Pinpoint the cell where the given text exists, returning its (X, Y) midpoint coordinate. 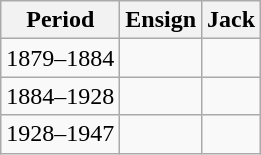
Period (60, 20)
1928–1947 (60, 134)
1879–1884 (60, 58)
1884–1928 (60, 96)
Jack (232, 20)
Ensign (161, 20)
